Extract the (X, Y) coordinate from the center of the cell holding the provided text.  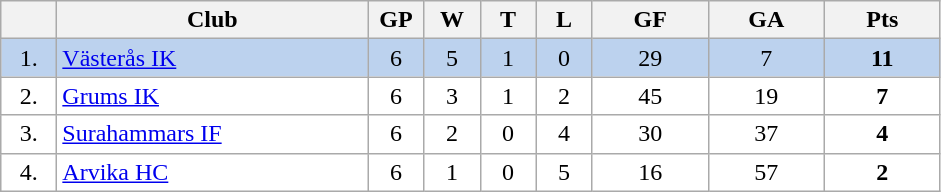
Västerås IK (212, 58)
Grums IK (212, 96)
Arvika HC (212, 172)
T (508, 20)
19 (766, 96)
37 (766, 134)
11 (882, 58)
2. (29, 96)
57 (766, 172)
GP (396, 20)
30 (650, 134)
45 (650, 96)
L (564, 20)
16 (650, 172)
Club (212, 20)
1. (29, 58)
3. (29, 134)
4. (29, 172)
GF (650, 20)
3 (452, 96)
W (452, 20)
Surahammars IF (212, 134)
Pts (882, 20)
GA (766, 20)
29 (650, 58)
